Extract the (X, Y) coordinate from the center of the cell holding the provided text.  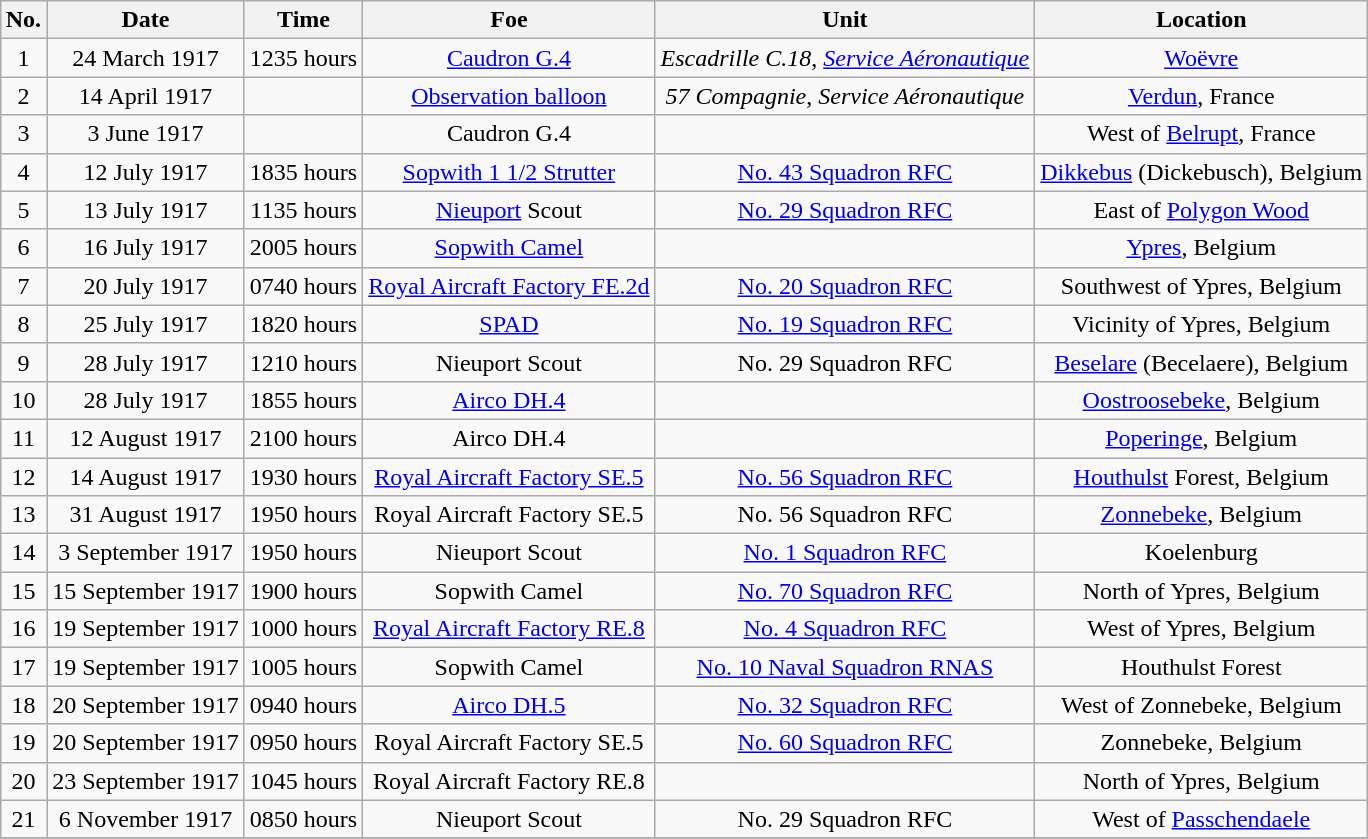
1135 hours (303, 210)
2005 hours (303, 248)
Poperinge, Belgium (1202, 438)
West of Zonnebeke, Belgium (1202, 705)
1930 hours (303, 477)
12 August 1917 (146, 438)
24 March 1917 (146, 58)
Vicinity of Ypres, Belgium (1202, 324)
1855 hours (303, 400)
Houthulst Forest (1202, 667)
5 (23, 210)
0740 hours (303, 286)
8 (23, 324)
Unit (845, 20)
No. 70 Squadron RFC (845, 591)
16 (23, 629)
No. 60 Squadron RFC (845, 743)
Time (303, 20)
Southwest of Ypres, Belgium (1202, 286)
Ypres, Belgium (1202, 248)
9 (23, 362)
12 July 1917 (146, 172)
1235 hours (303, 58)
12 (23, 477)
3 (23, 134)
13 July 1917 (146, 210)
23 September 1917 (146, 781)
Observation balloon (509, 96)
31 August 1917 (146, 515)
Location (1202, 20)
Beselare (Becelaere), Belgium (1202, 362)
17 (23, 667)
10 (23, 400)
Airco DH.5 (509, 705)
3 June 1917 (146, 134)
West of Belrupt, France (1202, 134)
1000 hours (303, 629)
No. 20 Squadron RFC (845, 286)
1210 hours (303, 362)
16 July 1917 (146, 248)
1900 hours (303, 591)
20 (23, 781)
1835 hours (303, 172)
No. 1 Squadron RFC (845, 553)
21 (23, 819)
6 (23, 248)
2100 hours (303, 438)
25 July 1917 (146, 324)
1820 hours (303, 324)
Verdun, France (1202, 96)
Dikkebus (Dickebusch), Belgium (1202, 172)
0850 hours (303, 819)
19 (23, 743)
Escadrille C.18, Service Aéronautique (845, 58)
Oostroosebeke, Belgium (1202, 400)
No. 43 Squadron RFC (845, 172)
15 September 1917 (146, 591)
No. 19 Squadron RFC (845, 324)
No. 10 Naval Squadron RNAS (845, 667)
13 (23, 515)
1 (23, 58)
Foe (509, 20)
7 (23, 286)
West of Passchendaele (1202, 819)
Sopwith 1 1/2 Strutter (509, 172)
0950 hours (303, 743)
No. (23, 20)
West of Ypres, Belgium (1202, 629)
1045 hours (303, 781)
14 April 1917 (146, 96)
14 (23, 553)
0940 hours (303, 705)
3 September 1917 (146, 553)
2 (23, 96)
Woëvre (1202, 58)
Koelenburg (1202, 553)
No. 32 Squadron RFC (845, 705)
6 November 1917 (146, 819)
1005 hours (303, 667)
Houthulst Forest, Belgium (1202, 477)
SPAD (509, 324)
11 (23, 438)
57 Compagnie, Service Aéronautique (845, 96)
4 (23, 172)
20 July 1917 (146, 286)
Royal Aircraft Factory FE.2d (509, 286)
No. 4 Squadron RFC (845, 629)
Date (146, 20)
15 (23, 591)
East of Polygon Wood (1202, 210)
14 August 1917 (146, 477)
18 (23, 705)
